Search for the cell housing the specified text and yield its (X, Y) center coordinate. 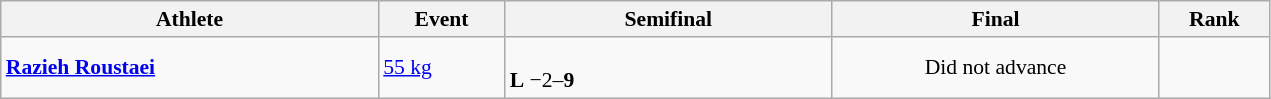
Athlete (190, 19)
Event (441, 19)
Final (996, 19)
Rank (1214, 19)
Semifinal (668, 19)
Did not advance (996, 68)
55 kg (441, 68)
Razieh Roustaei (190, 68)
L −2–9 (668, 68)
